Return (X, Y) of the center of cell containing provided text 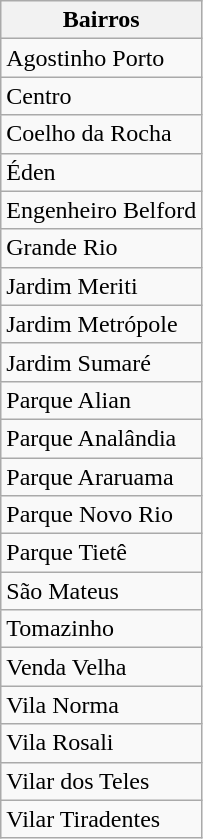
Tomazinho (102, 629)
Grande Rio (102, 248)
Jardim Sumaré (102, 362)
Parque Alian (102, 400)
Centro (102, 96)
São Mateus (102, 591)
Parque Novo Rio (102, 515)
Jardim Meriti (102, 286)
Engenheiro Belford (102, 210)
Vilar Tiradentes (102, 819)
Jardim Metrópole (102, 324)
Venda Velha (102, 667)
Agostinho Porto (102, 58)
Vila Norma (102, 705)
Parque Analândia (102, 438)
Éden (102, 172)
Vilar dos Teles (102, 781)
Parque Araruama (102, 477)
Parque Tietê (102, 553)
Bairros (102, 20)
Coelho da Rocha (102, 134)
Vila Rosali (102, 743)
